From the cell containing the given text, extract its center point as [X, Y] coordinate. 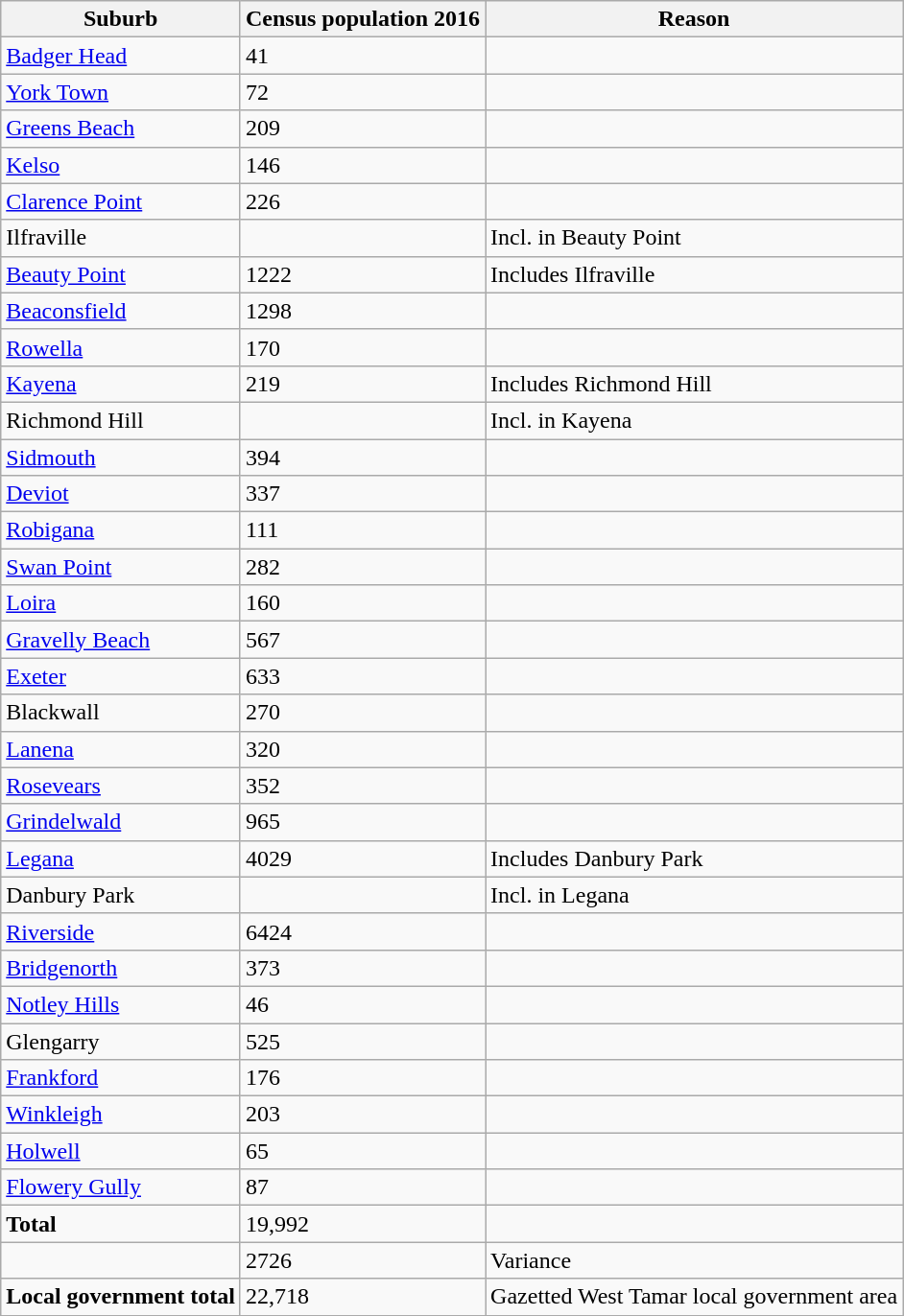
Frankford [121, 1078]
Lanena [121, 749]
Includes Danbury Park [695, 858]
Beauty Point [121, 274]
Census population 2016 [363, 19]
Gazetted West Tamar local government area [695, 1297]
2726 [363, 1260]
Rowella [121, 347]
72 [363, 92]
337 [363, 494]
Grindelwald [121, 822]
111 [363, 530]
Kelso [121, 165]
1298 [363, 311]
Includes Ilfraville [695, 274]
4029 [363, 858]
6424 [363, 931]
373 [363, 968]
Riverside [121, 931]
Sidmouth [121, 458]
Danbury Park [121, 895]
170 [363, 347]
Local government total [121, 1297]
65 [363, 1151]
Notley Hills [121, 1004]
22,718 [363, 1297]
Includes Richmond Hill [695, 384]
Total [121, 1224]
Holwell [121, 1151]
1222 [363, 274]
Reason [695, 19]
160 [363, 603]
41 [363, 56]
Bridgenorth [121, 968]
Ilfraville [121, 238]
394 [363, 458]
Badger Head [121, 56]
203 [363, 1115]
19,992 [363, 1224]
Richmond Hill [121, 420]
Rosevears [121, 786]
567 [363, 640]
525 [363, 1041]
Glengarry [121, 1041]
Legana [121, 858]
320 [363, 749]
146 [363, 165]
Exeter [121, 676]
Variance [695, 1260]
Incl. in Kayena [695, 420]
Incl. in Legana [695, 895]
219 [363, 384]
Winkleigh [121, 1115]
York Town [121, 92]
633 [363, 676]
Gravelly Beach [121, 640]
282 [363, 567]
Flowery Gully [121, 1187]
Greens Beach [121, 129]
46 [363, 1004]
176 [363, 1078]
352 [363, 786]
Loira [121, 603]
226 [363, 201]
Deviot [121, 494]
Robigana [121, 530]
Clarence Point [121, 201]
209 [363, 129]
Incl. in Beauty Point [695, 238]
Swan Point [121, 567]
270 [363, 713]
Blackwall [121, 713]
Beaconsfield [121, 311]
965 [363, 822]
87 [363, 1187]
Kayena [121, 384]
Suburb [121, 19]
